For the text-containing cell, return its midpoint in (x, y) coordinate format. 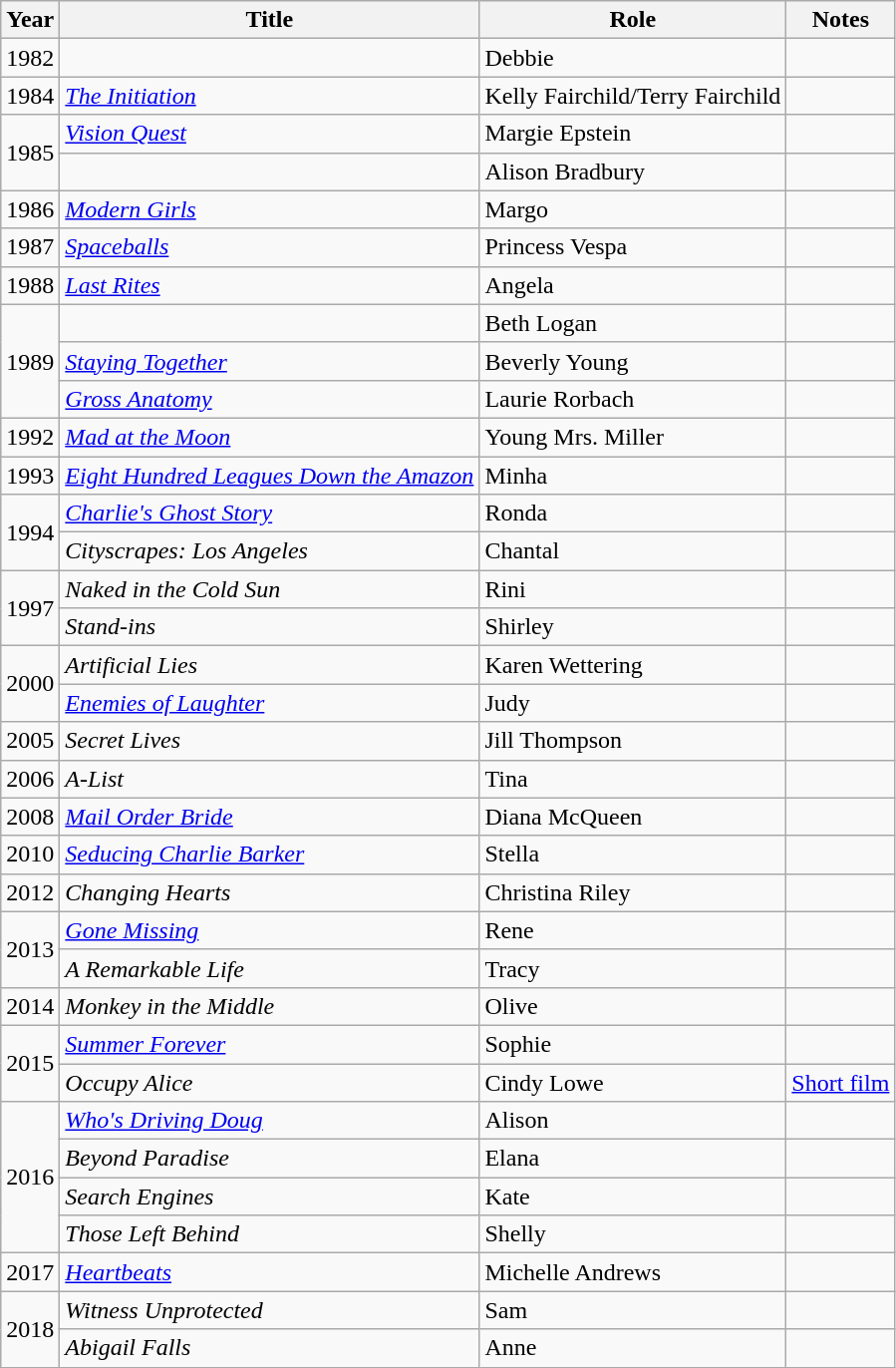
Year (30, 20)
Anne (633, 1348)
Elana (633, 1159)
Tina (633, 779)
Search Engines (269, 1197)
Laurie Rorbach (633, 399)
Modern Girls (269, 209)
2015 (30, 1063)
2010 (30, 855)
2013 (30, 949)
Shirley (633, 627)
Last Rites (269, 285)
Stand-ins (269, 627)
Short film (841, 1082)
2016 (30, 1178)
Alison (633, 1121)
Sam (633, 1310)
2000 (30, 684)
Staying Together (269, 361)
1987 (30, 247)
1993 (30, 476)
2017 (30, 1272)
Jill Thompson (633, 741)
2014 (30, 1006)
Ronda (633, 513)
Diana McQueen (633, 817)
2008 (30, 817)
Chantal (633, 551)
Stella (633, 855)
Eight Hundred Leagues Down the Amazon (269, 476)
Margo (633, 209)
Debbie (633, 58)
Judy (633, 703)
A-List (269, 779)
1994 (30, 532)
2006 (30, 779)
Role (633, 20)
Heartbeats (269, 1272)
Title (269, 20)
Tracy (633, 968)
2018 (30, 1329)
Who's Driving Doug (269, 1121)
Charlie's Ghost Story (269, 513)
Cityscrapes: Los Angeles (269, 551)
Minha (633, 476)
Secret Lives (269, 741)
Gone Missing (269, 930)
The Initiation (269, 96)
Changing Hearts (269, 892)
Sophie (633, 1044)
Christina Riley (633, 892)
Shelly (633, 1234)
Olive (633, 1006)
Mail Order Bride (269, 817)
Beyond Paradise (269, 1159)
Rene (633, 930)
Margie Epstein (633, 134)
Notes (841, 20)
1982 (30, 58)
Rini (633, 589)
Summer Forever (269, 1044)
Young Mrs. Miller (633, 437)
Witness Unprotected (269, 1310)
Princess Vespa (633, 247)
Karen Wettering (633, 665)
Spaceballs (269, 247)
Michelle Andrews (633, 1272)
Kate (633, 1197)
Monkey in the Middle (269, 1006)
2012 (30, 892)
1985 (30, 153)
Naked in the Cold Sun (269, 589)
1988 (30, 285)
Those Left Behind (269, 1234)
Alison Bradbury (633, 171)
Kelly Fairchild/Terry Fairchild (633, 96)
1989 (30, 361)
Enemies of Laughter (269, 703)
Beth Logan (633, 323)
Abigail Falls (269, 1348)
Beverly Young (633, 361)
Gross Anatomy (269, 399)
A Remarkable Life (269, 968)
Artificial Lies (269, 665)
Occupy Alice (269, 1082)
Seducing Charlie Barker (269, 855)
2005 (30, 741)
Angela (633, 285)
Cindy Lowe (633, 1082)
Vision Quest (269, 134)
1986 (30, 209)
1997 (30, 608)
Mad at the Moon (269, 437)
1992 (30, 437)
1984 (30, 96)
